Capture the cell that displays the provided text and extract its [x, y] central coordinate. 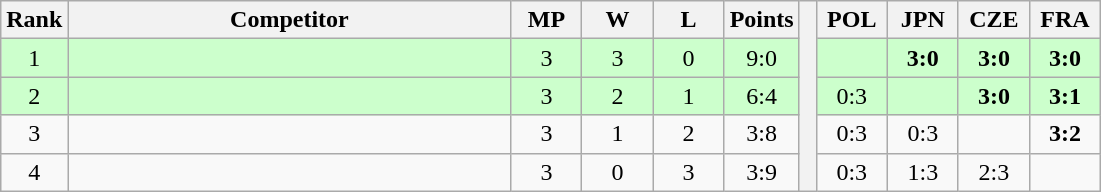
9:0 [762, 58]
3:8 [762, 134]
2:3 [994, 172]
W [618, 20]
POL [852, 20]
CZE [994, 20]
6:4 [762, 96]
MP [546, 20]
Rank [34, 20]
Points [762, 20]
L [688, 20]
JPN [922, 20]
3:1 [1064, 96]
1:3 [922, 172]
FRA [1064, 20]
4 [34, 172]
3:9 [762, 172]
Competitor [290, 20]
3:2 [1064, 134]
